Determine the [X, Y] coordinate at the center of the cell enclosing the given text.  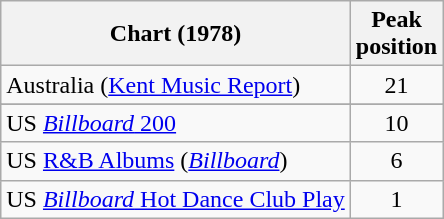
Australia (Kent Music Report) [176, 85]
US Billboard Hot Dance Club Play [176, 199]
US R&B Albums (Billboard) [176, 161]
6 [396, 161]
Peakposition [396, 34]
10 [396, 123]
Chart (1978) [176, 34]
1 [396, 199]
21 [396, 85]
US Billboard 200 [176, 123]
